Find where the given text appears and provide that cell's center as (x, y) coordinate. 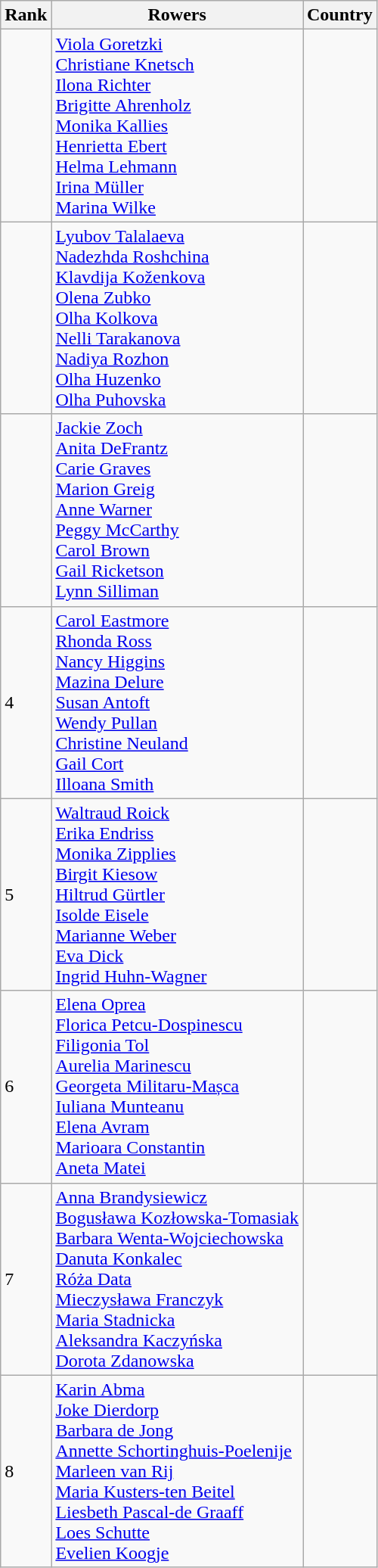
Elena OpreaFlorica Petcu-DospinescuFiligonia TolAurelia MarinescuGeorgeta Militaru-MașcaIuliana MunteanuElena AvramMarioara ConstantinAneta Matei (177, 1087)
Country (339, 15)
Lyubov TalalaevaNadezhda RoshchinaKlavdija KoženkovaOlena ZubkoOlha KolkovaNelli TarakanovaNadiya RozhonOlha HuzenkoOlha Puhovska (177, 318)
Carol EastmoreRhonda RossNancy HigginsMazina DelureSusan AntoftWendy PullanChristine NeulandGail CortIlloana Smith (177, 702)
8 (26, 1471)
Rowers (177, 15)
4 (26, 702)
6 (26, 1087)
5 (26, 894)
7 (26, 1279)
Waltraud RoickErika EndrissMonika ZippliesBirgit KiesowHiltrud GürtlerIsolde EiseleMarianne WeberEva DickIngrid Huhn-Wagner (177, 894)
Viola GoretzkiChristiane KnetschIlona RichterBrigitte AhrenholzMonika KalliesHenrietta EbertHelma LehmannIrina MüllerMarina Wilke (177, 126)
Rank (26, 15)
Jackie ZochAnita DeFrantzCarie GravesMarion GreigAnne WarnerPeggy McCarthyCarol BrownGail RicketsonLynn Silliman (177, 510)
